Locate the cell with the specified text and output its (X, Y) center coordinate. 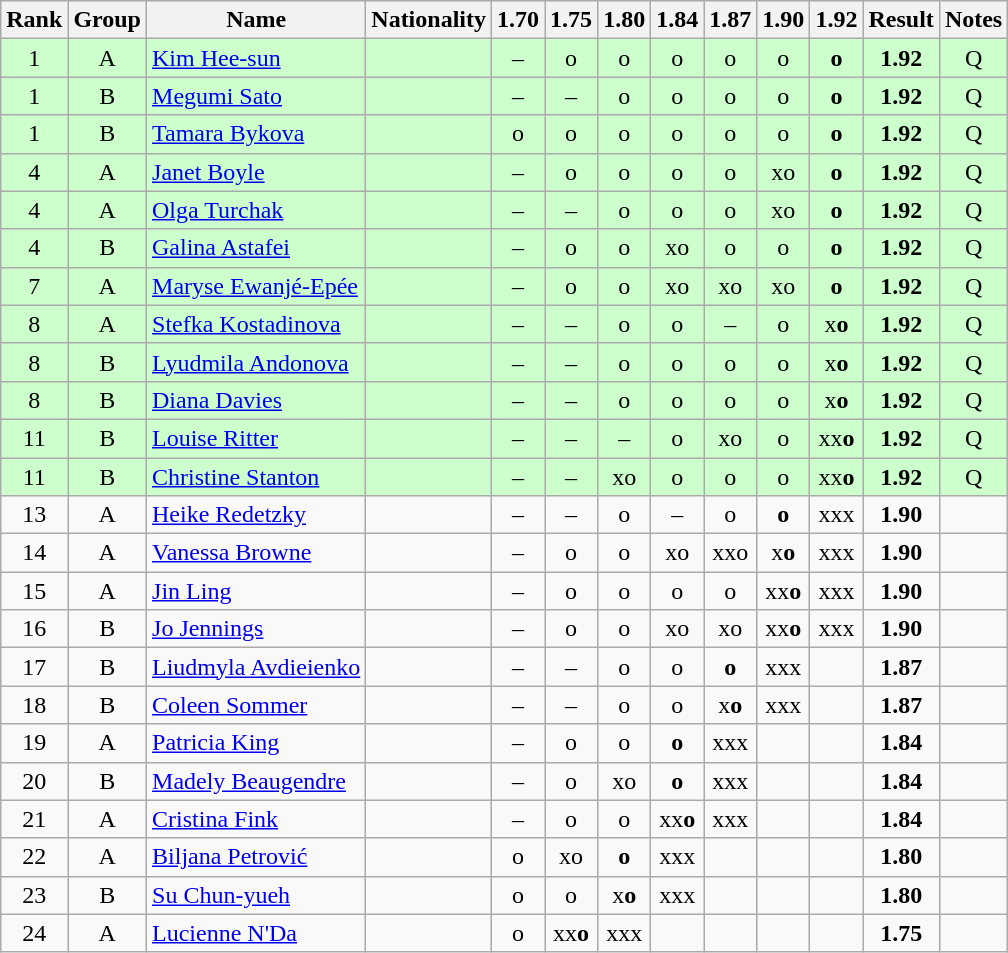
23 (34, 895)
Stefka Kostadinova (256, 324)
Group (108, 20)
1.70 (518, 20)
Patricia King (256, 743)
Olga Turchak (256, 210)
Name (256, 20)
Louise Ritter (256, 438)
22 (34, 857)
Kim Hee-sun (256, 58)
Nationality (429, 20)
20 (34, 781)
24 (34, 933)
Vanessa Browne (256, 553)
Rank (34, 20)
18 (34, 705)
Su Chun-yueh (256, 895)
Result (901, 20)
Biljana Petrović (256, 857)
Maryse Ewanjé-Epée (256, 286)
7 (34, 286)
Coleen Sommer (256, 705)
Lyudmila Andonova (256, 362)
19 (34, 743)
17 (34, 667)
Jo Jennings (256, 629)
13 (34, 515)
21 (34, 819)
Heike Redetzky (256, 515)
Notes (973, 20)
Jin Ling (256, 591)
Diana Davies (256, 400)
Cristina Fink (256, 819)
Madely Beaugendre (256, 781)
Tamara Bykova (256, 134)
Megumi Sato (256, 96)
Liudmyla Avdieienko (256, 667)
14 (34, 553)
15 (34, 591)
Lucienne N'Da (256, 933)
Christine Stanton (256, 477)
Janet Boyle (256, 172)
Galina Astafei (256, 248)
16 (34, 629)
